Scan for the cell matching the given text and deliver its (X, Y) coordinate at center. 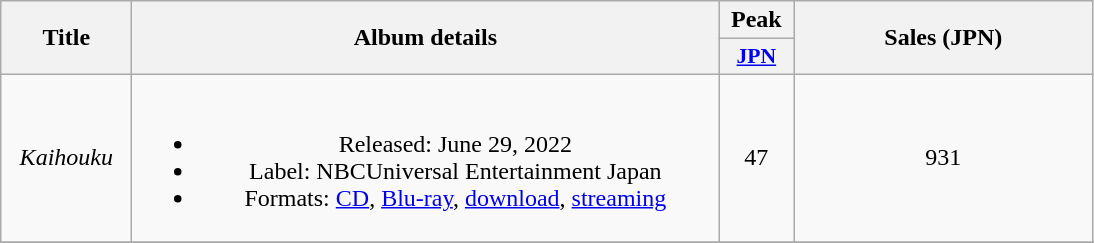
Peak (756, 20)
JPN (756, 57)
Album details (426, 38)
Released: June 29, 2022Label: NBCUniversal Entertainment JapanFormats: CD, Blu-ray, download, streaming (426, 158)
931 (944, 158)
Kaihouku (66, 158)
Title (66, 38)
Sales (JPN) (944, 38)
47 (756, 158)
